Output the (X, Y) coordinate of the center of the cell containing the given text.  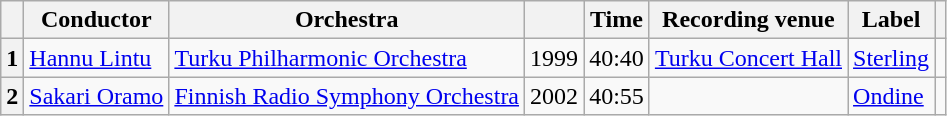
1 (12, 58)
Conductor (96, 20)
Turku Philharmonic Orchestra (347, 58)
Finnish Radio Symphony Orchestra (347, 96)
Sakari Oramo (96, 96)
Orchestra (347, 20)
40:40 (617, 58)
Hannu Lintu (96, 58)
Label (892, 20)
Ondine (892, 96)
1999 (554, 58)
Sterling (892, 58)
2 (12, 96)
Time (617, 20)
40:55 (617, 96)
Recording venue (748, 20)
2002 (554, 96)
Turku Concert Hall (748, 58)
